Find where the given text appears and provide that cell's center as (X, Y) coordinate. 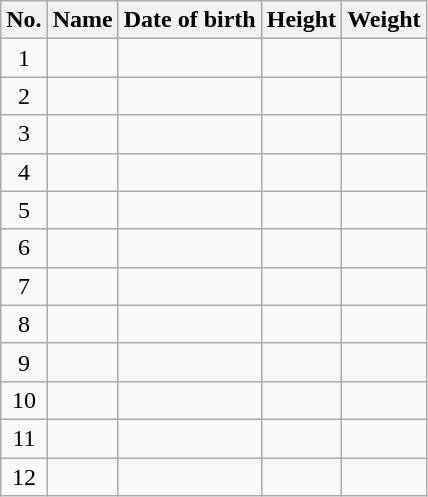
Date of birth (190, 20)
10 (24, 400)
No. (24, 20)
4 (24, 172)
2 (24, 96)
Height (301, 20)
12 (24, 477)
9 (24, 362)
11 (24, 438)
5 (24, 210)
1 (24, 58)
6 (24, 248)
Weight (384, 20)
7 (24, 286)
8 (24, 324)
3 (24, 134)
Name (82, 20)
